Output the [x, y] coordinate of the center of the cell containing the given text.  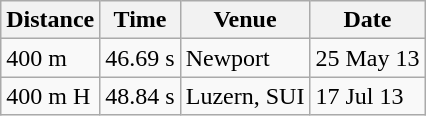
Luzern, SUI [245, 96]
46.69 s [140, 58]
Distance [50, 20]
Newport [245, 58]
17 Jul 13 [368, 96]
Time [140, 20]
Date [368, 20]
25 May 13 [368, 58]
400 m H [50, 96]
Venue [245, 20]
400 m [50, 58]
48.84 s [140, 96]
